Return [x, y] of the center of cell containing provided text 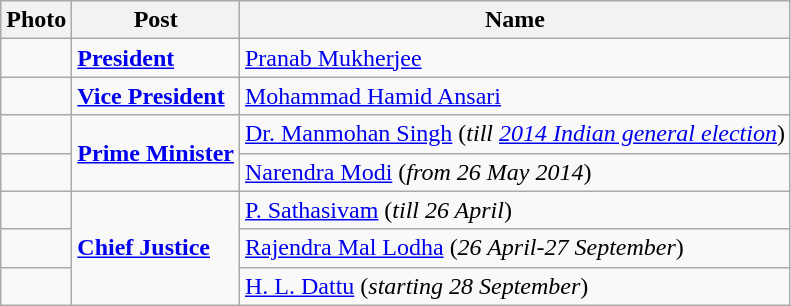
Rajendra Mal Lodha (26 April-27 September) [514, 248]
Vice President [156, 96]
H. L. Dattu (starting 28 September) [514, 286]
Narendra Modi (from 26 May 2014) [514, 172]
Chief Justice [156, 248]
Post [156, 20]
Name [514, 20]
Photo [36, 20]
President [156, 58]
Prime Minister [156, 153]
Pranab Mukherjee [514, 58]
Mohammad Hamid Ansari [514, 96]
Dr. Manmohan Singh (till 2014 Indian general election) [514, 134]
P. Sathasivam (till 26 April) [514, 210]
